Locate the cell with the specified text and output its (x, y) center coordinate. 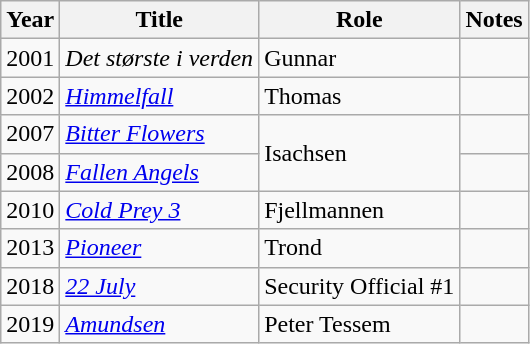
2002 (30, 96)
22 July (160, 286)
Pioneer (160, 248)
Security Official #1 (360, 286)
Isachsen (360, 153)
Notes (494, 20)
Role (360, 20)
2001 (30, 58)
Det største i verden (160, 58)
Trond (360, 248)
2007 (30, 134)
Himmelfall (160, 96)
Title (160, 20)
Fallen Angels (160, 172)
Peter Tessem (360, 324)
2010 (30, 210)
Year (30, 20)
Cold Prey 3 (160, 210)
Bitter Flowers (160, 134)
Fjellmannen (360, 210)
2008 (30, 172)
Thomas (360, 96)
Gunnar (360, 58)
2013 (30, 248)
Amundsen (160, 324)
2018 (30, 286)
2019 (30, 324)
